Return the (x, y) coordinate for the center point of the cell that contains the specified text.  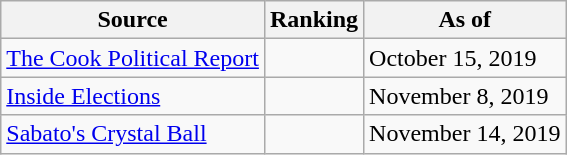
November 14, 2019 (465, 134)
Sabato's Crystal Ball (133, 134)
October 15, 2019 (465, 58)
As of (465, 20)
Ranking (314, 20)
The Cook Political Report (133, 58)
Source (133, 20)
Inside Elections (133, 96)
November 8, 2019 (465, 96)
